Determine the [x, y] coordinate at the center of the cell enclosing the given text.  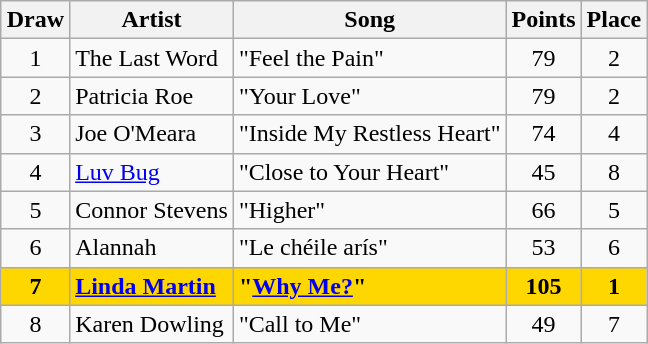
66 [544, 210]
"Inside My Restless Heart" [370, 134]
Luv Bug [152, 172]
"Your Love" [370, 96]
"Call to Me" [370, 324]
"Feel the Pain" [370, 58]
"Close to Your Heart" [370, 172]
74 [544, 134]
Patricia Roe [152, 96]
Points [544, 20]
Alannah [152, 248]
"Le chéile arís" [370, 248]
3 [35, 134]
Karen Dowling [152, 324]
Song [370, 20]
"Why Me?" [370, 286]
105 [544, 286]
Joe O'Meara [152, 134]
Draw [35, 20]
"Higher" [370, 210]
Artist [152, 20]
Linda Martin [152, 286]
45 [544, 172]
Connor Stevens [152, 210]
The Last Word [152, 58]
Place [614, 20]
49 [544, 324]
53 [544, 248]
